Output the [X, Y] coordinate of the center of the cell containing the given text.  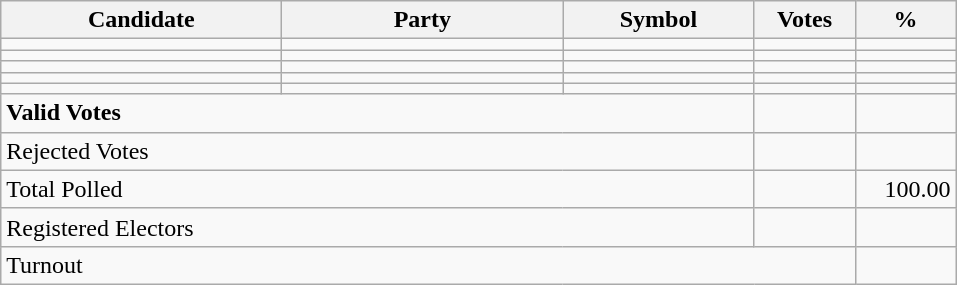
Symbol [658, 20]
Valid Votes [378, 113]
Candidate [142, 20]
Party [422, 20]
Rejected Votes [378, 151]
% [906, 20]
Turnout [428, 265]
100.00 [906, 189]
Votes [804, 20]
Total Polled [378, 189]
Registered Electors [378, 227]
